Output the [x, y] coordinate of the center of the cell containing the given text.  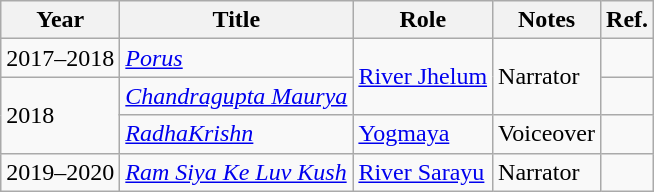
2017–2018 [60, 58]
Porus [236, 58]
Chandragupta Maurya [236, 96]
RadhaKrishn [236, 134]
2019–2020 [60, 172]
Ref. [628, 20]
Ram Siya Ke Luv Kush [236, 172]
River Sarayu [423, 172]
Yogmaya [423, 134]
Notes [547, 20]
Role [423, 20]
2018 [60, 115]
Title [236, 20]
River Jhelum [423, 77]
Voiceover [547, 134]
Year [60, 20]
